Detect which cell encompasses the target text, then output its [X, Y] center coordinate. 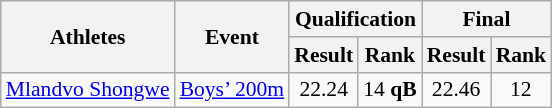
Qualification [355, 19]
14 qB [390, 90]
Boys’ 200m [232, 90]
Event [232, 36]
22.24 [324, 90]
Mlandvo Shongwe [88, 90]
12 [522, 90]
22.46 [456, 90]
Final [486, 19]
Athletes [88, 36]
